Detect which cell encompasses the target text, then output its [X, Y] center coordinate. 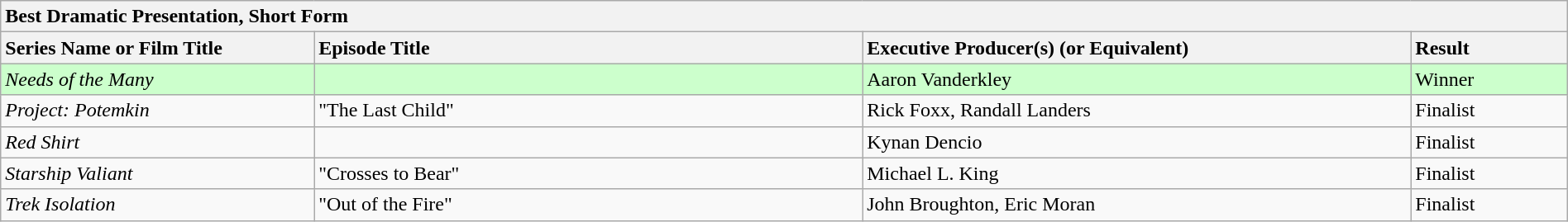
"Crosses to Bear" [589, 173]
Winner [1489, 79]
Michael L. King [1136, 173]
Needs of the Many [157, 79]
John Broughton, Eric Moran [1136, 205]
Starship Valiant [157, 173]
Result [1489, 48]
Kynan Dencio [1136, 142]
Executive Producer(s) (or Equivalent) [1136, 48]
Aaron Vanderkley [1136, 79]
Best Dramatic Presentation, Short Form [784, 17]
Episode Title [589, 48]
Red Shirt [157, 142]
"The Last Child" [589, 111]
"Out of the Fire" [589, 205]
Series Name or Film Title [157, 48]
Rick Foxx, Randall Landers [1136, 111]
Trek Isolation [157, 205]
Project: Potemkin [157, 111]
